Extract the (X, Y) coordinate from the center of the cell holding the provided text.  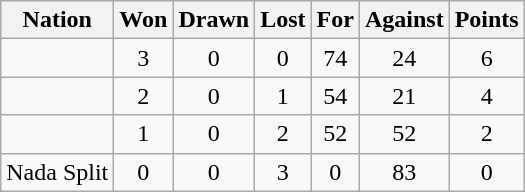
4 (486, 96)
Drawn (214, 20)
Against (404, 20)
74 (335, 58)
6 (486, 58)
Points (486, 20)
Won (144, 20)
24 (404, 58)
For (335, 20)
83 (404, 172)
Lost (283, 20)
Nada Split (58, 172)
54 (335, 96)
Nation (58, 20)
21 (404, 96)
